For the text-containing cell, return its midpoint in [x, y] coordinate format. 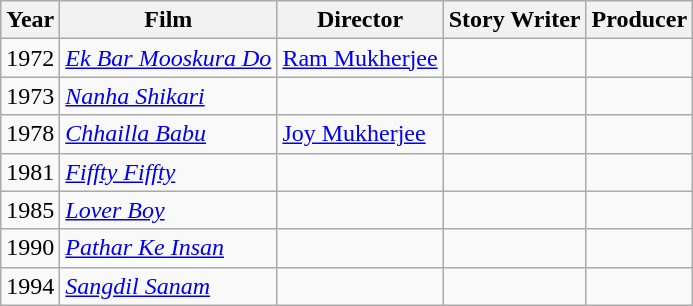
Year [30, 20]
Fiffty Fiffty [168, 172]
Film [168, 20]
1973 [30, 96]
Joy Mukherjee [360, 134]
Ek Bar Mooskura Do [168, 58]
1972 [30, 58]
Story Writer [514, 20]
Sangdil Sanam [168, 286]
Lover Boy [168, 210]
1994 [30, 286]
1978 [30, 134]
Producer [640, 20]
Chhailla Babu [168, 134]
Ram Mukherjee [360, 58]
1990 [30, 248]
Director [360, 20]
Nanha Shikari [168, 96]
1985 [30, 210]
Pathar Ke Insan [168, 248]
1981 [30, 172]
